Find where the given text appears and provide that cell's center as [x, y] coordinate. 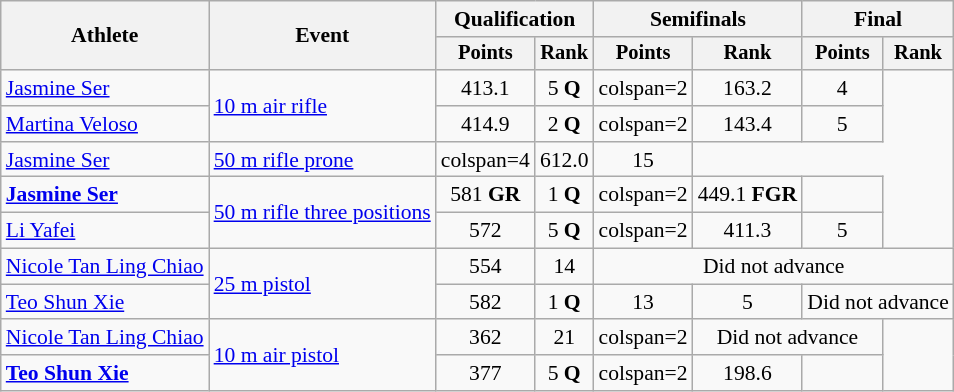
413.1 [486, 88]
50 m rifle prone [322, 160]
2 Q [564, 124]
25 m pistol [322, 284]
10 m air pistol [322, 356]
612.0 [564, 160]
554 [486, 267]
143.4 [748, 124]
Final [878, 19]
582 [486, 302]
13 [644, 302]
377 [486, 373]
4 [842, 88]
414.9 [486, 124]
21 [564, 338]
10 m air rifle [322, 106]
colspan=4 [486, 160]
Event [322, 36]
14 [564, 267]
449.1 FGR [748, 195]
Semifinals [698, 19]
Qualification [515, 19]
572 [486, 231]
411.3 [748, 231]
Martina Veloso [105, 124]
Athlete [105, 36]
581 GR [486, 195]
163.2 [748, 88]
362 [486, 338]
Li Yafei [105, 231]
198.6 [748, 373]
15 [644, 160]
50 m rifle three positions [322, 212]
